Determine the (X, Y) coordinate at the center of the cell enclosing the given text.  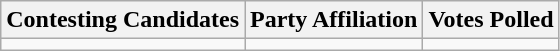
Party Affiliation (334, 20)
Votes Polled (491, 20)
Contesting Candidates (123, 20)
